Find where the given text appears and provide that cell's center as (x, y) coordinate. 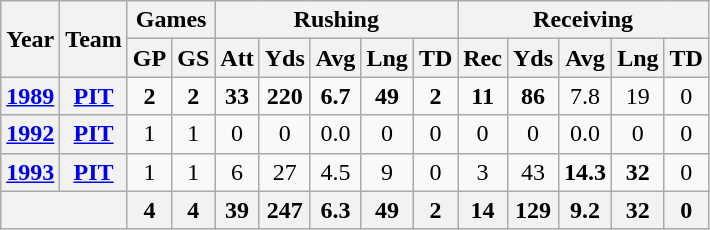
Receiving (584, 20)
220 (284, 96)
1989 (30, 96)
14.3 (586, 172)
6 (237, 172)
129 (532, 210)
43 (532, 172)
Rec (483, 58)
Rushing (336, 20)
GS (194, 58)
7.8 (586, 96)
19 (638, 96)
6.7 (336, 96)
Att (237, 58)
Games (170, 20)
9 (387, 172)
Year (30, 39)
6.3 (336, 210)
86 (532, 96)
27 (284, 172)
14 (483, 210)
3 (483, 172)
33 (237, 96)
1992 (30, 134)
GP (149, 58)
9.2 (586, 210)
Team (94, 39)
4.5 (336, 172)
1993 (30, 172)
247 (284, 210)
39 (237, 210)
11 (483, 96)
